Provide the [X, Y] coordinate of the cell's center where the given text is located.  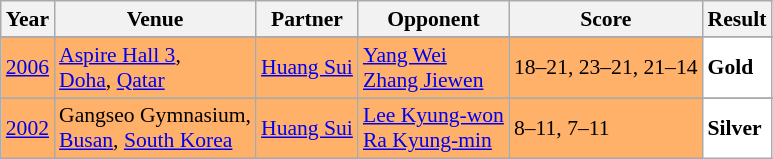
Lee Kyung-won Ra Kyung-min [434, 128]
2002 [28, 128]
18–21, 23–21, 21–14 [606, 68]
Result [738, 19]
Gold [738, 68]
Silver [738, 128]
Partner [307, 19]
Aspire Hall 3,Doha, Qatar [155, 68]
8–11, 7–11 [606, 128]
Venue [155, 19]
Yang Wei Zhang Jiewen [434, 68]
2006 [28, 68]
Gangseo Gymnasium,Busan, South Korea [155, 128]
Score [606, 19]
Opponent [434, 19]
Year [28, 19]
